Identify which cell holds the provided text, then report its [x, y] central coordinate. 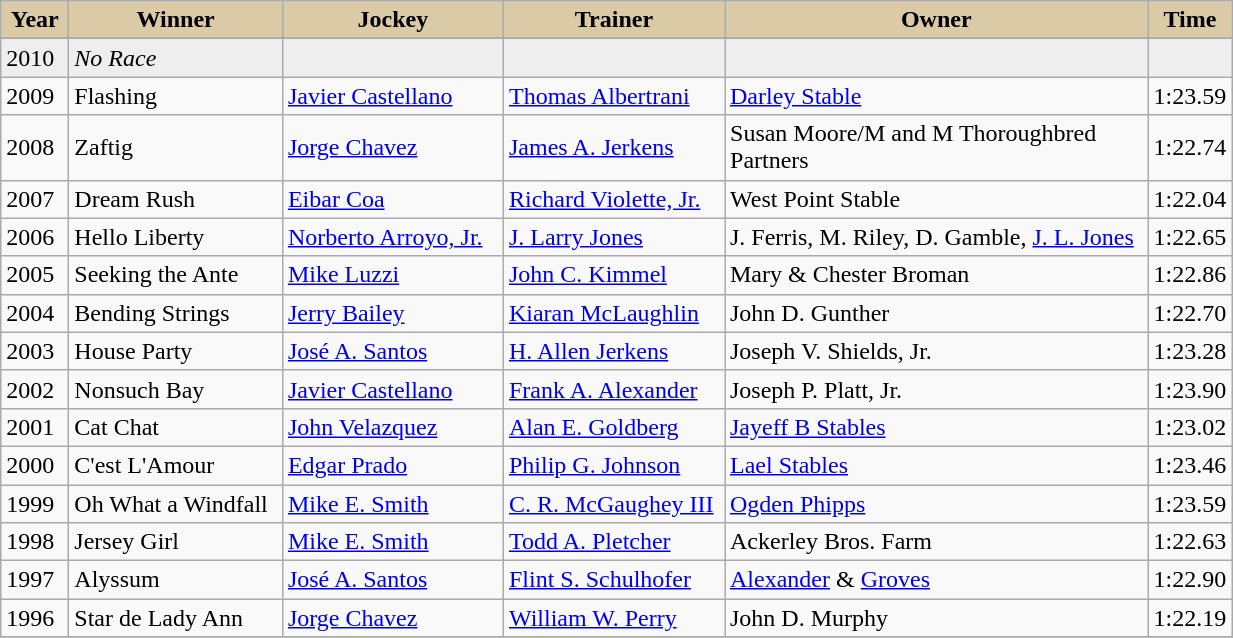
Flashing [176, 96]
1:22.74 [1190, 148]
Mary & Chester Broman [936, 275]
John Velazquez [392, 427]
Dream Rush [176, 199]
2010 [35, 58]
2001 [35, 427]
2000 [35, 465]
H. Allen Jerkens [614, 351]
2004 [35, 313]
1997 [35, 580]
Alexander & Groves [936, 580]
Star de Lady Ann [176, 618]
Philip G. Johnson [614, 465]
James A. Jerkens [614, 148]
Eibar Coa [392, 199]
Todd A. Pletcher [614, 542]
2008 [35, 148]
Frank A. Alexander [614, 389]
Jayeff B Stables [936, 427]
Richard Violette, Jr. [614, 199]
Joseph V. Shields, Jr. [936, 351]
1:22.63 [1190, 542]
Ackerley Bros. Farm [936, 542]
Owner [936, 20]
Thomas Albertrani [614, 96]
Flint S. Schulhofer [614, 580]
1:23.46 [1190, 465]
Susan Moore/M and M Thoroughbred Partners [936, 148]
John C. Kimmel [614, 275]
1:23.02 [1190, 427]
Norberto Arroyo, Jr. [392, 237]
1:22.70 [1190, 313]
Zaftig [176, 148]
2007 [35, 199]
C. R. McGaughey III [614, 503]
1998 [35, 542]
Jerry Bailey [392, 313]
West Point Stable [936, 199]
Kiaran McLaughlin [614, 313]
Cat Chat [176, 427]
J. Larry Jones [614, 237]
2006 [35, 237]
Alan E. Goldberg [614, 427]
Edgar Prado [392, 465]
No Race [176, 58]
1:23.28 [1190, 351]
1:22.04 [1190, 199]
C'est L'Amour [176, 465]
Trainer [614, 20]
John D. Gunther [936, 313]
2009 [35, 96]
John D. Murphy [936, 618]
1999 [35, 503]
Lael Stables [936, 465]
Joseph P. Platt, Jr. [936, 389]
J. Ferris, M. Riley, D. Gamble, J. L. Jones [936, 237]
Ogden Phipps [936, 503]
Alyssum [176, 580]
Oh What a Windfall [176, 503]
Nonsuch Bay [176, 389]
Jersey Girl [176, 542]
1:22.90 [1190, 580]
Hello Liberty [176, 237]
2005 [35, 275]
1:23.90 [1190, 389]
1:22.65 [1190, 237]
House Party [176, 351]
2002 [35, 389]
William W. Perry [614, 618]
Seeking the Ante [176, 275]
2003 [35, 351]
Bending Strings [176, 313]
Darley Stable [936, 96]
Mike Luzzi [392, 275]
1:22.86 [1190, 275]
Time [1190, 20]
1996 [35, 618]
Year [35, 20]
1:22.19 [1190, 618]
Winner [176, 20]
Jockey [392, 20]
